For the text-containing cell, return its midpoint in [X, Y] coordinate format. 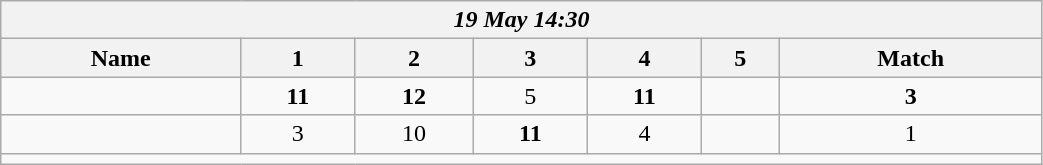
2 [414, 58]
10 [414, 134]
19 May 14:30 [522, 20]
Match [910, 58]
Name [121, 58]
12 [414, 96]
